Scan for the cell matching the given text and deliver its (x, y) coordinate at center. 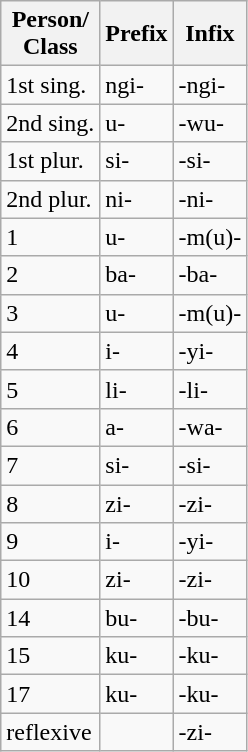
2 (50, 275)
2nd plur. (50, 199)
8 (50, 503)
3 (50, 313)
bu- (136, 618)
a- (136, 427)
7 (50, 465)
ba- (136, 275)
17 (50, 694)
15 (50, 656)
-ba- (210, 275)
-ni- (210, 199)
li- (136, 389)
2nd sing. (50, 123)
-ngi- (210, 85)
1 (50, 237)
reflexive (50, 732)
ngi- (136, 85)
4 (50, 351)
14 (50, 618)
Infix (210, 34)
Prefix (136, 34)
-wu- (210, 123)
1st sing. (50, 85)
5 (50, 389)
-bu- (210, 618)
9 (50, 542)
6 (50, 427)
ni- (136, 199)
Person/Class (50, 34)
10 (50, 580)
-wa- (210, 427)
-li- (210, 389)
1st plur. (50, 161)
